For the text-containing cell, return its midpoint in [x, y] coordinate format. 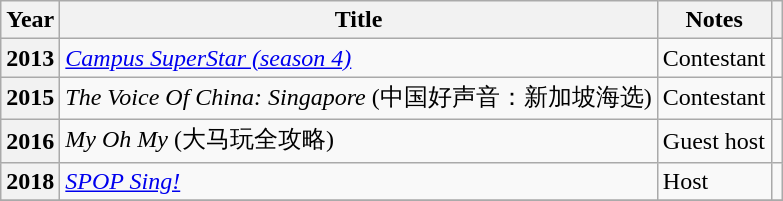
2018 [30, 181]
Year [30, 20]
Host [714, 181]
The Voice Of China: Singapore (中国好声音：新加坡海选) [358, 98]
2015 [30, 98]
2016 [30, 140]
Campus SuperStar (season 4) [358, 58]
SPOP Sing! [358, 181]
Guest host [714, 140]
2013 [30, 58]
My Oh My (大马玩全攻略) [358, 140]
Title [358, 20]
Notes [714, 20]
